Detect which cell encompasses the target text, then output its (X, Y) center coordinate. 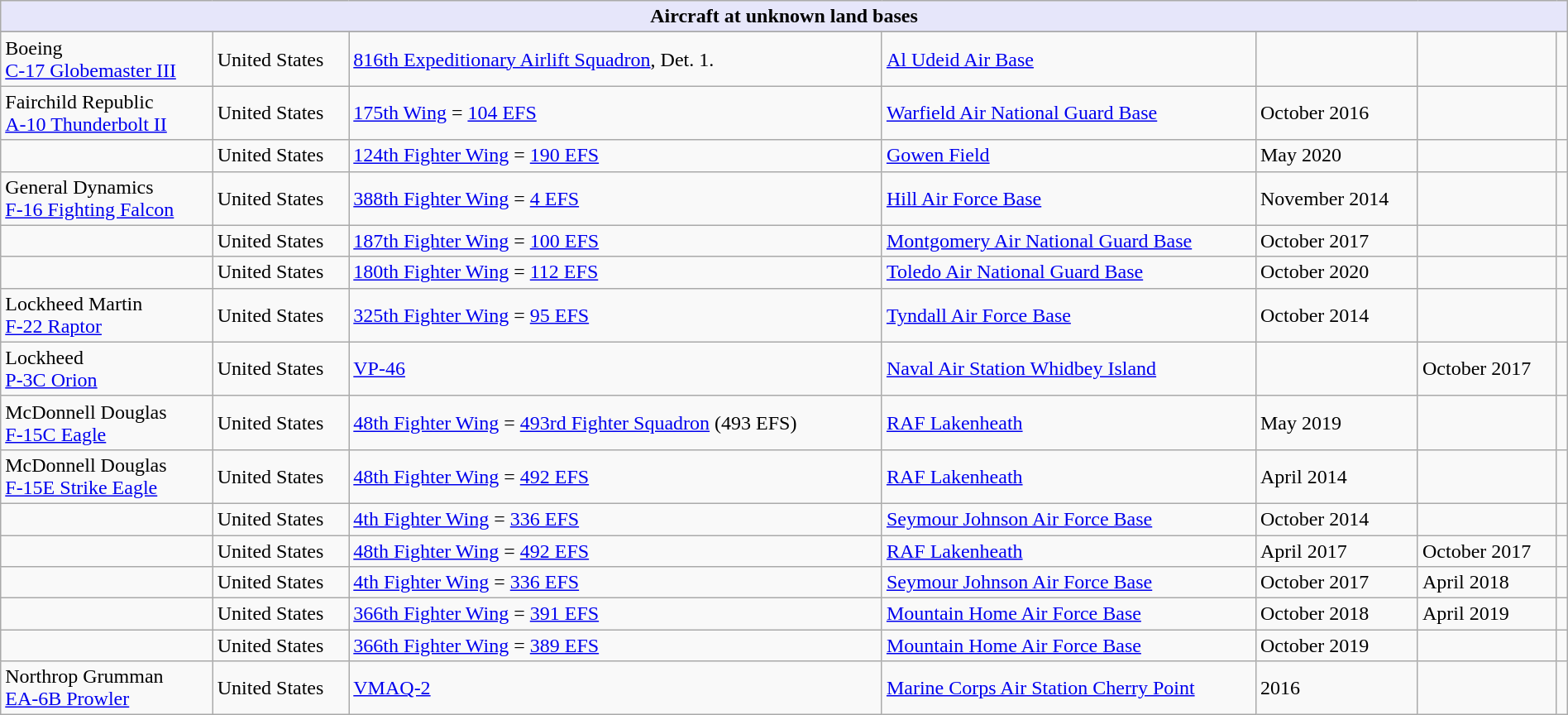
Naval Air Station Whidbey Island (1068, 369)
October 2016 (1336, 113)
April 2017 (1336, 550)
Northrop GrummanEA-6B Prowler (107, 689)
48th Fighter Wing = 493rd Fighter Squadron (493 EFS) (615, 422)
Montgomery Air National Guard Base (1068, 241)
187th Fighter Wing = 100 EFS (615, 241)
Toledo Air National Guard Base (1068, 272)
816th Expeditionary Airlift Squadron, Det. 1. (615, 60)
May 2020 (1336, 156)
366th Fighter Wing = 391 EFS (615, 614)
BoeingC-17 Globemaster III (107, 60)
Gowen Field (1068, 156)
Marine Corps Air Station Cherry Point (1068, 689)
Tyndall Air Force Base (1068, 314)
April 2014 (1336, 477)
Lockheed MartinF-22 Raptor (107, 314)
October 2018 (1336, 614)
2016 (1336, 689)
General DynamicsF-16 Fighting Falcon (107, 199)
124th Fighter Wing = 190 EFS (615, 156)
McDonnell DouglasF-15C Eagle (107, 422)
October 2020 (1336, 272)
175th Wing = 104 EFS (615, 113)
November 2014 (1336, 199)
Hill Air Force Base (1068, 199)
VMAQ-2 (615, 689)
October 2019 (1336, 645)
Fairchild RepublicA-10 Thunderbolt II (107, 113)
April 2018 (1487, 583)
VP-46 (615, 369)
325th Fighter Wing = 95 EFS (615, 314)
Lockheed P-3C Orion (107, 369)
366th Fighter Wing = 389 EFS (615, 645)
388th Fighter Wing = 4 EFS (615, 199)
Al Udeid Air Base (1068, 60)
Aircraft at unknown land bases (784, 17)
McDonnell DouglasF-15E Strike Eagle (107, 477)
April 2019 (1487, 614)
180th Fighter Wing = 112 EFS (615, 272)
May 2019 (1336, 422)
Warfield Air National Guard Base (1068, 113)
